Return the (X, Y) coordinate for the center point of the cell that contains the specified text.  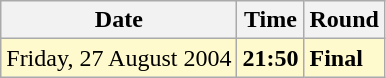
Round (344, 20)
21:50 (270, 58)
Friday, 27 August 2004 (119, 58)
Final (344, 58)
Time (270, 20)
Date (119, 20)
